Detect which cell encompasses the target text, then output its (X, Y) center coordinate. 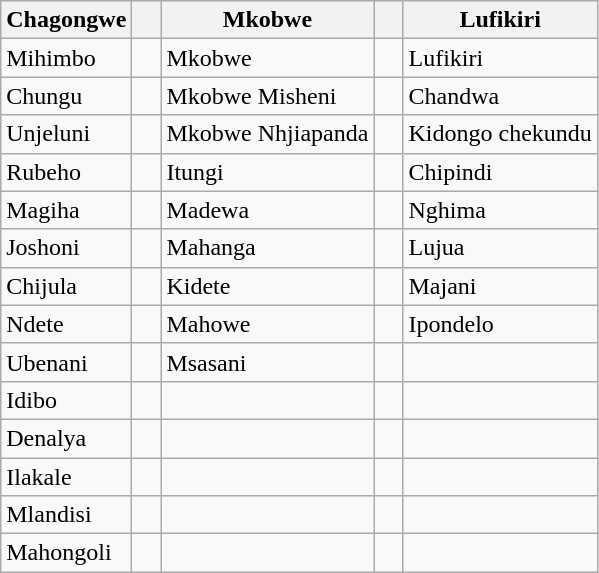
Ilakale (66, 477)
Magiha (66, 210)
Unjeluni (66, 134)
Mahowe (268, 324)
Kidete (268, 286)
Kidongo chekundu (500, 134)
Ipondelo (500, 324)
Mahanga (268, 248)
Itungi (268, 172)
Mahongoli (66, 553)
Idibo (66, 400)
Joshoni (66, 248)
Nghima (500, 210)
Ubenani (66, 362)
Lujua (500, 248)
Mkobwe Nhjiapanda (268, 134)
Chagongwe (66, 20)
Chungu (66, 96)
Mkobwe Misheni (268, 96)
Chipindi (500, 172)
Denalya (66, 438)
Ndete (66, 324)
Madewa (268, 210)
Majani (500, 286)
Mihimbo (66, 58)
Rubeho (66, 172)
Chandwa (500, 96)
Msasani (268, 362)
Mlandisi (66, 515)
Chijula (66, 286)
